Capture the cell that displays the provided text and extract its [x, y] central coordinate. 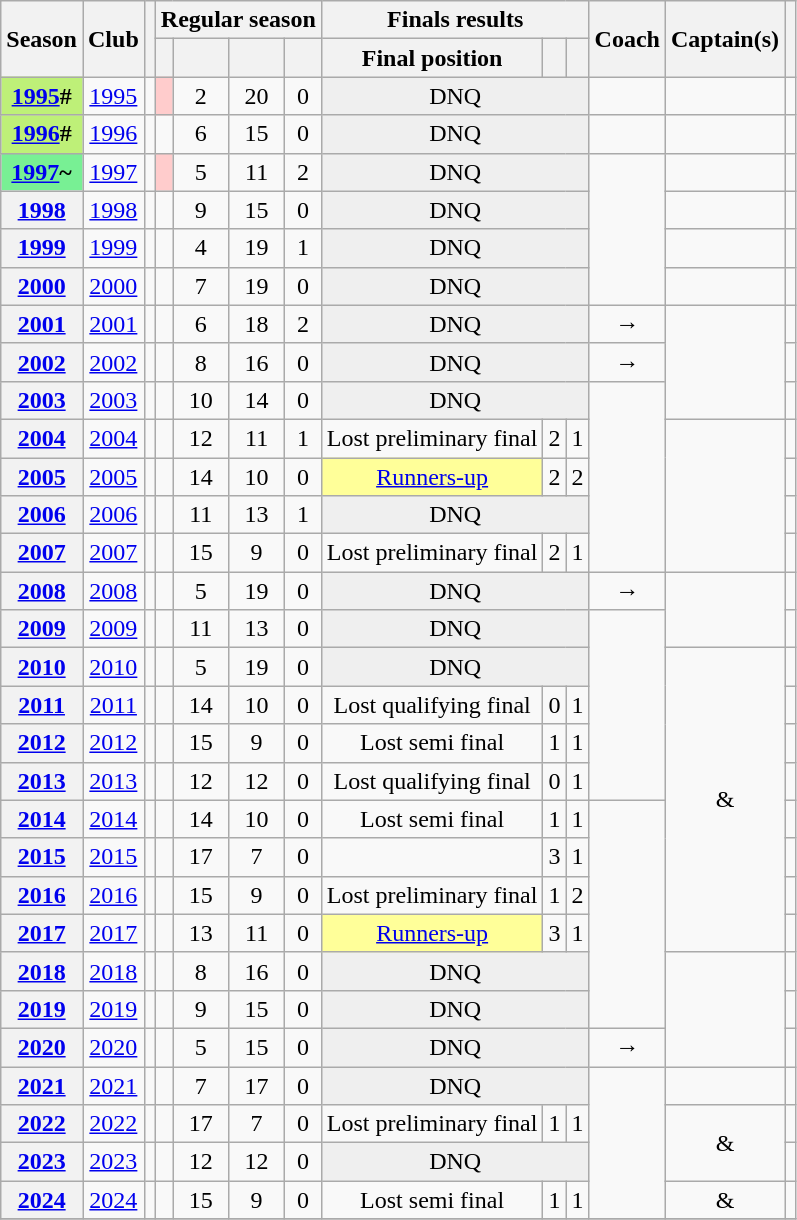
18 [257, 324]
1995 [113, 96]
1996 [113, 134]
20 [257, 96]
1997~ [42, 172]
Season [42, 39]
Final position [432, 58]
4 [201, 248]
1995# [42, 96]
Captain(s) [724, 39]
Club [113, 39]
1997 [113, 172]
Coach [627, 39]
Regular season [238, 20]
Finals results [455, 20]
1996# [42, 134]
